Extract the (x, y) coordinate from the center of the cell holding the provided text.  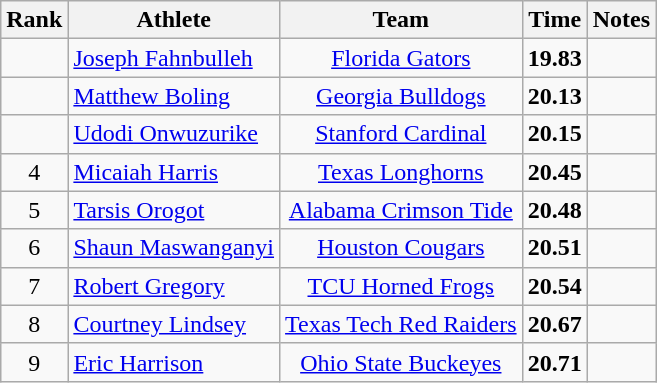
TCU Horned Frogs (402, 286)
Joseph Fahnbulleh (174, 58)
4 (34, 172)
Udodi Onwuzurike (174, 134)
9 (34, 362)
Robert Gregory (174, 286)
Micaiah Harris (174, 172)
20.13 (554, 96)
8 (34, 324)
Florida Gators (402, 58)
Courtney Lindsey (174, 324)
Tarsis Orogot (174, 210)
Texas Longhorns (402, 172)
Athlete (174, 20)
20.51 (554, 248)
5 (34, 210)
Stanford Cardinal (402, 134)
Notes (621, 20)
20.15 (554, 134)
Alabama Crimson Tide (402, 210)
Eric Harrison (174, 362)
6 (34, 248)
20.71 (554, 362)
20.48 (554, 210)
19.83 (554, 58)
Ohio State Buckeyes (402, 362)
Time (554, 20)
Shaun Maswanganyi (174, 248)
Rank (34, 20)
20.45 (554, 172)
7 (34, 286)
Texas Tech Red Raiders (402, 324)
Georgia Bulldogs (402, 96)
Houston Cougars (402, 248)
20.67 (554, 324)
Matthew Boling (174, 96)
20.54 (554, 286)
Team (402, 20)
